Provide the [X, Y] coordinate of the cell's center where the given text is located.  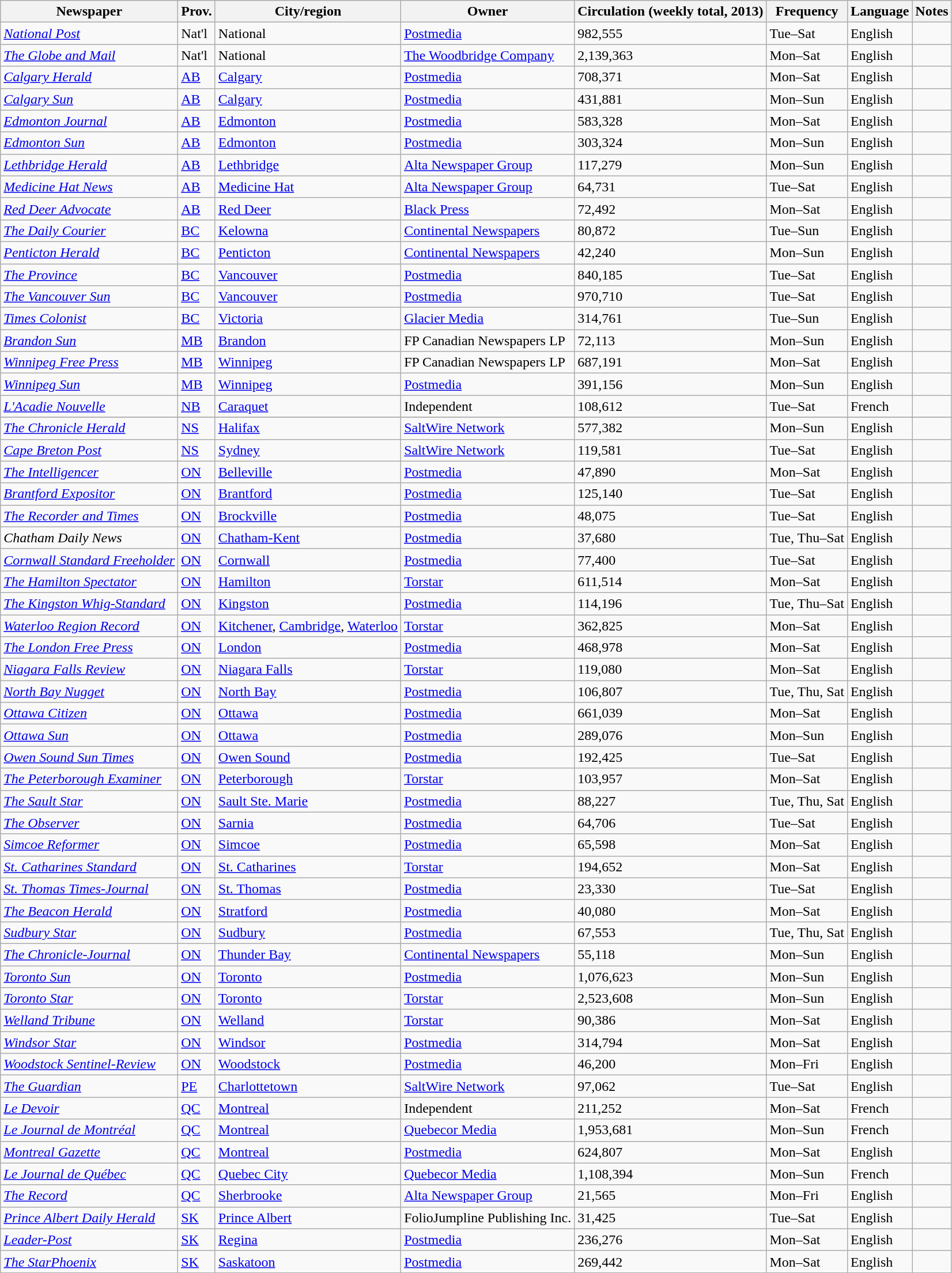
The Woodbridge Company [488, 55]
PE [197, 1086]
NB [197, 406]
Waterloo Region Record [89, 625]
The Observer [89, 823]
Cornwall [308, 560]
Quebec City [308, 1174]
88,227 [671, 801]
St. Thomas [308, 889]
Windsor Star [89, 1042]
Montreal Gazette [89, 1152]
London [308, 648]
Sydney [308, 450]
108,612 [671, 406]
Leader-Post [89, 1240]
Ottawa Sun [89, 735]
21,565 [671, 1196]
Calgary Sun [89, 99]
The London Free Press [89, 648]
72,113 [671, 341]
Belleville [308, 472]
64,731 [671, 187]
Sarnia [308, 823]
The StarPhoenix [89, 1261]
The Intelligencer [89, 472]
119,080 [671, 670]
1,953,681 [671, 1130]
The Chronicle Herald [89, 428]
468,978 [671, 648]
Frequency [807, 12]
314,761 [671, 319]
Edmonton Sun [89, 143]
The Province [89, 275]
67,553 [671, 932]
Calgary Herald [89, 77]
Prince Albert [308, 1218]
48,075 [671, 516]
303,324 [671, 143]
Black Press [488, 209]
1,076,623 [671, 977]
The Sault Star [89, 801]
840,185 [671, 275]
St. Catharines [308, 867]
982,555 [671, 33]
Simcoe Reformer [89, 845]
46,200 [671, 1064]
Cornwall Standard Freeholder [89, 560]
64,706 [671, 823]
194,652 [671, 867]
Charlottetown [308, 1086]
Medicine Hat [308, 187]
The Chronicle-Journal [89, 954]
Peterborough [308, 779]
Sudbury [308, 932]
Kingston [308, 603]
31,425 [671, 1218]
Le Devoir [89, 1108]
Owner [488, 12]
1,108,394 [671, 1174]
Regina [308, 1240]
Brandon [308, 341]
125,140 [671, 494]
Prince Albert Daily Herald [89, 1218]
40,080 [671, 911]
FolioJumpline Publishing Inc. [488, 1218]
Owen Sound Sun Times [89, 757]
Language [879, 12]
37,680 [671, 538]
The Globe and Mail [89, 55]
Owen Sound [308, 757]
Sudbury Star [89, 932]
65,598 [671, 845]
The Beacon Herald [89, 911]
Welland Tribune [89, 1021]
Niagara Falls [308, 670]
577,382 [671, 428]
Le Journal de Québec [89, 1174]
611,514 [671, 581]
Woodstock [308, 1064]
583,328 [671, 121]
Brantford [308, 494]
The Hamilton Spectator [89, 581]
23,330 [671, 889]
North Bay [308, 692]
Kelowna [308, 231]
Brandon Sun [89, 341]
City/region [308, 12]
Lethbridge Herald [89, 165]
970,710 [671, 297]
The Peterborough Examiner [89, 779]
North Bay Nugget [89, 692]
Red Deer Advocate [89, 209]
Toronto Sun [89, 977]
Glacier Media [488, 319]
624,807 [671, 1152]
47,890 [671, 472]
269,442 [671, 1261]
Le Journal de Montréal [89, 1130]
Newspaper [89, 12]
236,276 [671, 1240]
Kitchener, Cambridge, Waterloo [308, 625]
314,794 [671, 1042]
Brockville [308, 516]
Cape Breton Post [89, 450]
55,118 [671, 954]
Chatham Daily News [89, 538]
72,492 [671, 209]
National Post [89, 33]
Hamilton [308, 581]
Penticton [308, 252]
L'Acadie Nouvelle [89, 406]
Caraquet [308, 406]
Welland [308, 1021]
The Recorder and Times [89, 516]
Woodstock Sentinel-Review [89, 1064]
431,881 [671, 99]
106,807 [671, 692]
Ottawa Citizen [89, 713]
2,523,608 [671, 999]
Edmonton Journal [89, 121]
Victoria [308, 319]
391,156 [671, 384]
Notes [932, 12]
Simcoe [308, 845]
Medicine Hat News [89, 187]
687,191 [671, 362]
The Kingston Whig-Standard [89, 603]
Circulation (weekly total, 2013) [671, 12]
117,279 [671, 165]
Toronto Star [89, 999]
708,371 [671, 77]
Niagara Falls Review [89, 670]
362,825 [671, 625]
90,386 [671, 1021]
The Record [89, 1196]
97,062 [671, 1086]
42,240 [671, 252]
The Guardian [89, 1086]
The Daily Courier [89, 231]
211,252 [671, 1108]
Halifax [308, 428]
Brantford Expositor [89, 494]
Stratford [308, 911]
661,039 [671, 713]
Times Colonist [89, 319]
Lethbridge [308, 165]
Windsor [308, 1042]
Penticton Herald [89, 252]
77,400 [671, 560]
103,957 [671, 779]
Winnipeg Sun [89, 384]
Saskatoon [308, 1261]
Sault Ste. Marie [308, 801]
119,581 [671, 450]
192,425 [671, 757]
St. Catharines Standard [89, 867]
80,872 [671, 231]
Sherbrooke [308, 1196]
Chatham-Kent [308, 538]
The Vancouver Sun [89, 297]
Red Deer [308, 209]
289,076 [671, 735]
St. Thomas Times-Journal [89, 889]
Prov. [197, 12]
114,196 [671, 603]
Winnipeg Free Press [89, 362]
2,139,363 [671, 55]
Thunder Bay [308, 954]
